Scan for the cell matching the given text and deliver its (x, y) coordinate at center. 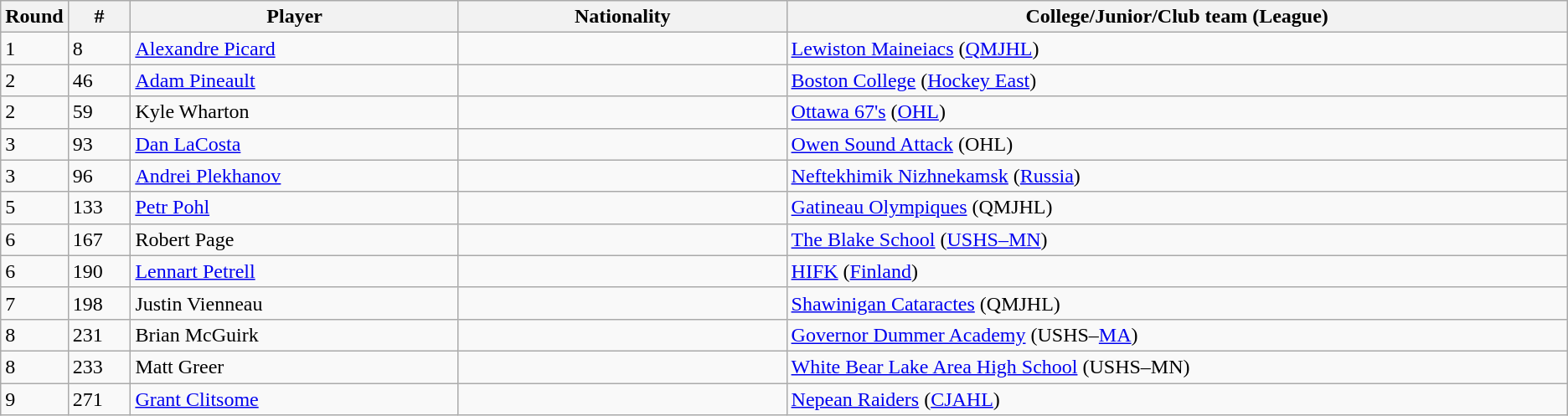
White Bear Lake Area High School (USHS–MN) (1177, 367)
The Blake School (USHS–MN) (1177, 239)
Owen Sound Attack (OHL) (1177, 144)
93 (99, 144)
1 (34, 49)
Brian McGuirk (295, 335)
198 (99, 303)
Boston College (Hockey East) (1177, 80)
233 (99, 367)
Grant Clitsome (295, 399)
96 (99, 176)
271 (99, 399)
Petr Pohl (295, 208)
46 (99, 80)
167 (99, 239)
Adam Pineault (295, 80)
Alexandre Picard (295, 49)
Matt Greer (295, 367)
Nationality (622, 17)
190 (99, 271)
Andrei Plekhanov (295, 176)
7 (34, 303)
Kyle Wharton (295, 112)
Lennart Petrell (295, 271)
Dan LaCosta (295, 144)
Governor Dummer Academy (USHS–MA) (1177, 335)
HIFK (Finland) (1177, 271)
Lewiston Maineiacs (QMJHL) (1177, 49)
Justin Vienneau (295, 303)
133 (99, 208)
59 (99, 112)
Player (295, 17)
Neftekhimik Nizhnekamsk (Russia) (1177, 176)
231 (99, 335)
5 (34, 208)
Nepean Raiders (CJAHL) (1177, 399)
Gatineau Olympiques (QMJHL) (1177, 208)
Robert Page (295, 239)
Round (34, 17)
9 (34, 399)
Shawinigan Cataractes (QMJHL) (1177, 303)
Ottawa 67's (OHL) (1177, 112)
# (99, 17)
College/Junior/Club team (League) (1177, 17)
